Scan for the cell matching the given text and deliver its (X, Y) coordinate at center. 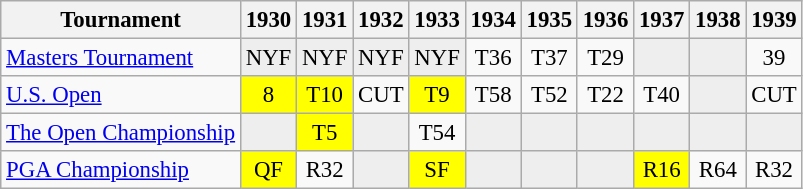
T5 (325, 133)
T29 (605, 58)
SF (437, 170)
Tournament (121, 20)
T58 (493, 95)
T10 (325, 95)
1936 (605, 20)
1934 (493, 20)
T40 (662, 95)
T52 (549, 95)
1932 (381, 20)
T36 (493, 58)
T9 (437, 95)
1930 (268, 20)
1933 (437, 20)
PGA Championship (121, 170)
The Open Championship (121, 133)
QF (268, 170)
T22 (605, 95)
1939 (774, 20)
1935 (549, 20)
1938 (718, 20)
U.S. Open (121, 95)
R64 (718, 170)
T54 (437, 133)
8 (268, 95)
T37 (549, 58)
R16 (662, 170)
1937 (662, 20)
1931 (325, 20)
39 (774, 58)
Masters Tournament (121, 58)
